Capture the cell that displays the provided text and extract its (x, y) central coordinate. 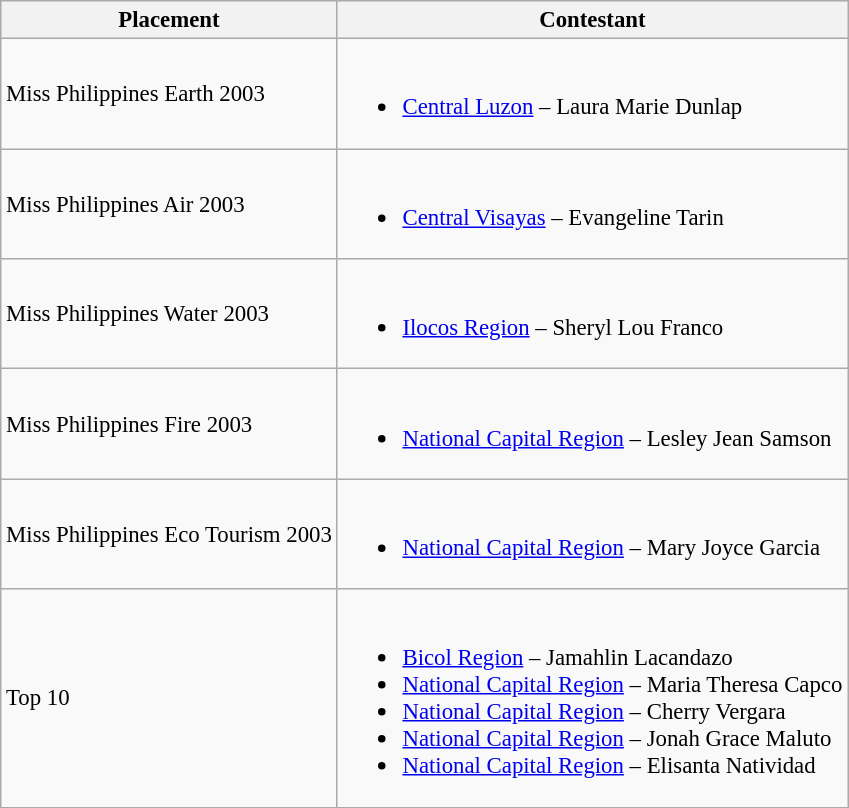
Miss Philippines Earth 2003 (169, 94)
Central Visayas – Evangeline Tarin (592, 204)
Miss Philippines Water 2003 (169, 314)
National Capital Region – Mary Joyce Garcia (592, 534)
Placement (169, 20)
Miss Philippines Air 2003 (169, 204)
Central Luzon – Laura Marie Dunlap (592, 94)
Miss Philippines Fire 2003 (169, 424)
Top 10 (169, 698)
Miss Philippines Eco Tourism 2003 (169, 534)
National Capital Region – Lesley Jean Samson (592, 424)
Contestant (592, 20)
Ilocos Region – Sheryl Lou Franco (592, 314)
